Scan for the cell matching the given text and deliver its [x, y] coordinate at center. 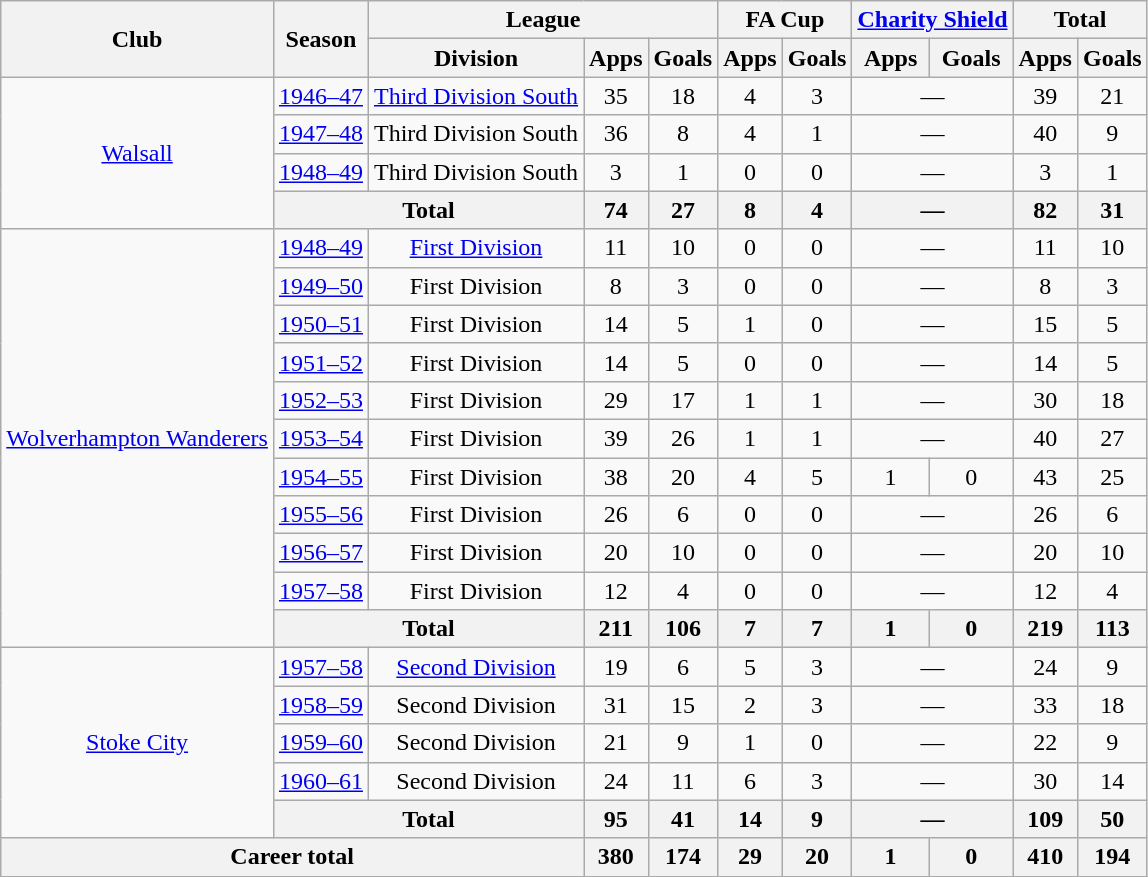
Wolverhampton Wanderers [138, 438]
1959–60 [320, 743]
1953–54 [320, 438]
Season [320, 39]
410 [1045, 857]
109 [1045, 819]
194 [1112, 857]
Charity Shield [932, 20]
Division [476, 58]
League [542, 20]
1950–51 [320, 324]
Career total [292, 857]
1949–50 [320, 286]
1955–56 [320, 515]
1952–53 [320, 400]
35 [616, 96]
211 [616, 629]
38 [616, 477]
1960–61 [320, 781]
174 [683, 857]
1954–55 [320, 477]
219 [1045, 629]
36 [616, 134]
41 [683, 819]
17 [683, 400]
22 [1045, 743]
25 [1112, 477]
106 [683, 629]
Stoke City [138, 743]
33 [1045, 705]
95 [616, 819]
1946–47 [320, 96]
Walsall [138, 153]
50 [1112, 819]
113 [1112, 629]
19 [616, 667]
1956–57 [320, 553]
43 [1045, 477]
2 [750, 705]
1951–52 [320, 362]
1947–48 [320, 134]
FA Cup [785, 20]
Club [138, 39]
74 [616, 210]
1958–59 [320, 705]
82 [1045, 210]
380 [616, 857]
